Find where the given text appears and provide that cell's center as [X, Y] coordinate. 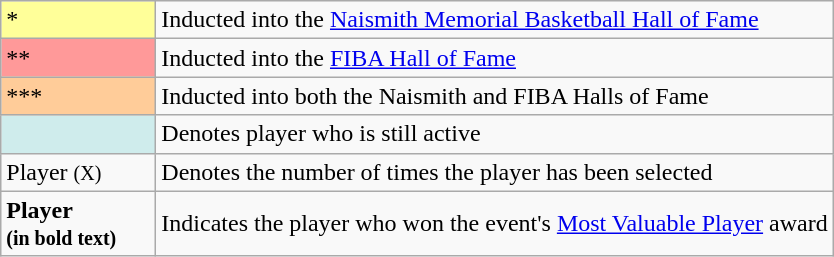
Denotes the number of times the player has been selected [494, 172]
Inducted into the Naismith Memorial Basketball Hall of Fame [494, 20]
Player(in bold text) [78, 224]
Indicates the player who won the event's Most Valuable Player award [494, 224]
Player (X) [78, 172]
Inducted into both the Naismith and FIBA Halls of Fame [494, 96]
* [78, 20]
*** [78, 96]
** [78, 58]
Inducted into the FIBA Hall of Fame [494, 58]
Denotes player who is still active [494, 134]
